Return the (X, Y) coordinate for the center point of the cell that contains the specified text.  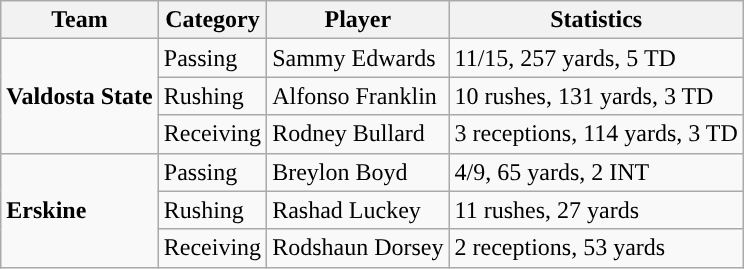
3 receptions, 114 yards, 3 TD (596, 134)
Rodshaun Dorsey (358, 248)
4/9, 65 yards, 2 INT (596, 172)
11/15, 257 yards, 5 TD (596, 58)
Player (358, 20)
Rashad Luckey (358, 210)
Alfonso Franklin (358, 96)
Statistics (596, 20)
Valdosta State (80, 96)
Erskine (80, 210)
Team (80, 20)
11 rushes, 27 yards (596, 210)
10 rushes, 131 yards, 3 TD (596, 96)
Rodney Bullard (358, 134)
2 receptions, 53 yards (596, 248)
Breylon Boyd (358, 172)
Category (212, 20)
Sammy Edwards (358, 58)
